Scan for the cell matching the given text and deliver its (x, y) coordinate at center. 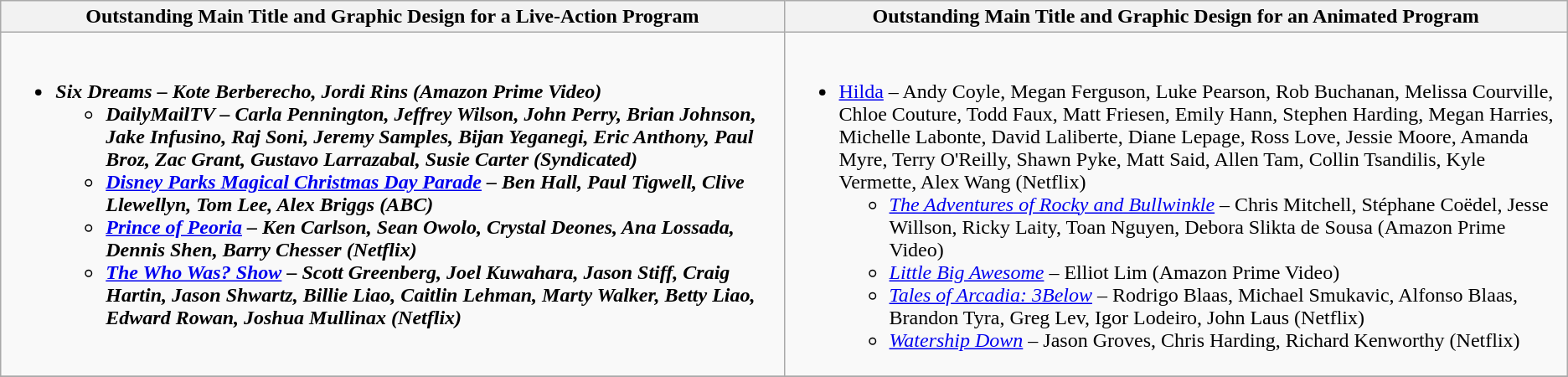
Outstanding Main Title and Graphic Design for an Animated Program (1176, 17)
Outstanding Main Title and Graphic Design for a Live-Action Program (392, 17)
